Return the (x, y) coordinate for the center point of the cell that contains the specified text.  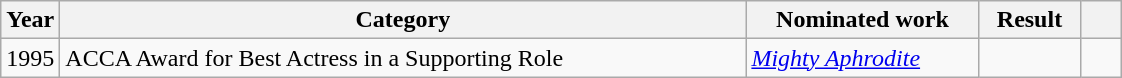
Year (30, 20)
1995 (30, 58)
ACCA Award for Best Actress in a Supporting Role (403, 58)
Result (1030, 20)
Category (403, 20)
Nominated work (862, 20)
Mighty Aphrodite (862, 58)
